From the cell containing the given text, extract its center point as [X, Y] coordinate. 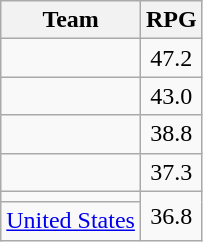
43.0 [171, 96]
37.3 [171, 172]
38.8 [171, 134]
Team [71, 20]
47.2 [171, 58]
United States [71, 221]
RPG [171, 20]
36.8 [171, 216]
